Output the (x, y) coordinate of the center of the cell containing the given text.  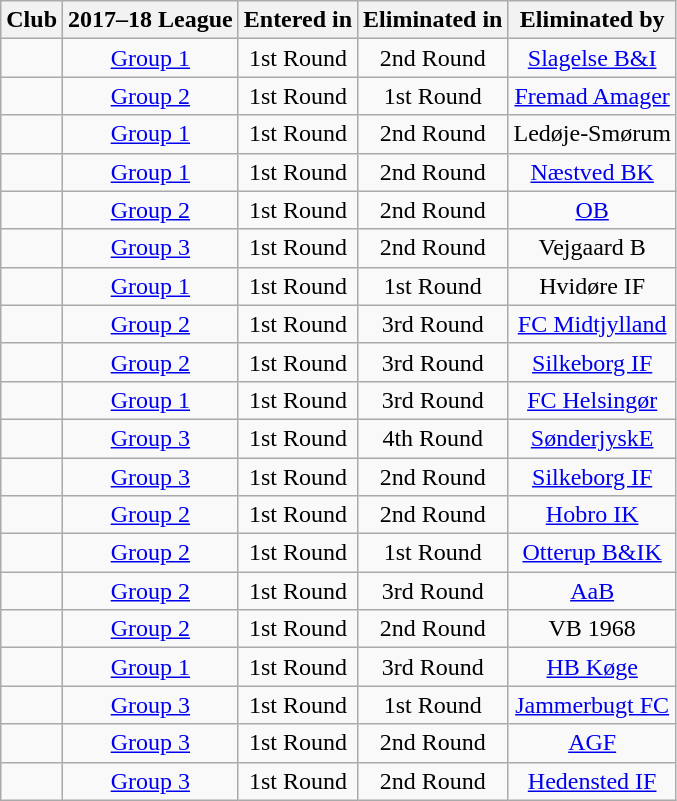
Entered in (298, 20)
Slagelse B&I (592, 58)
Eliminated in (433, 20)
SønderjyskE (592, 438)
Fremad Amager (592, 96)
Hedensted IF (592, 781)
Hobro IK (592, 515)
2017–18 League (151, 20)
4th Round (433, 438)
Jammerbugt FC (592, 705)
OB (592, 210)
FC Helsingør (592, 400)
HB Køge (592, 667)
Vejgaard B (592, 248)
Næstved BK (592, 172)
Club (32, 20)
VB 1968 (592, 629)
Eliminated by (592, 20)
Ledøje-Smørum (592, 134)
FC Midtjylland (592, 324)
Hvidøre IF (592, 286)
AaB (592, 591)
Otterup B&IK (592, 553)
AGF (592, 743)
